Identify which cell holds the provided text, then report its [x, y] central coordinate. 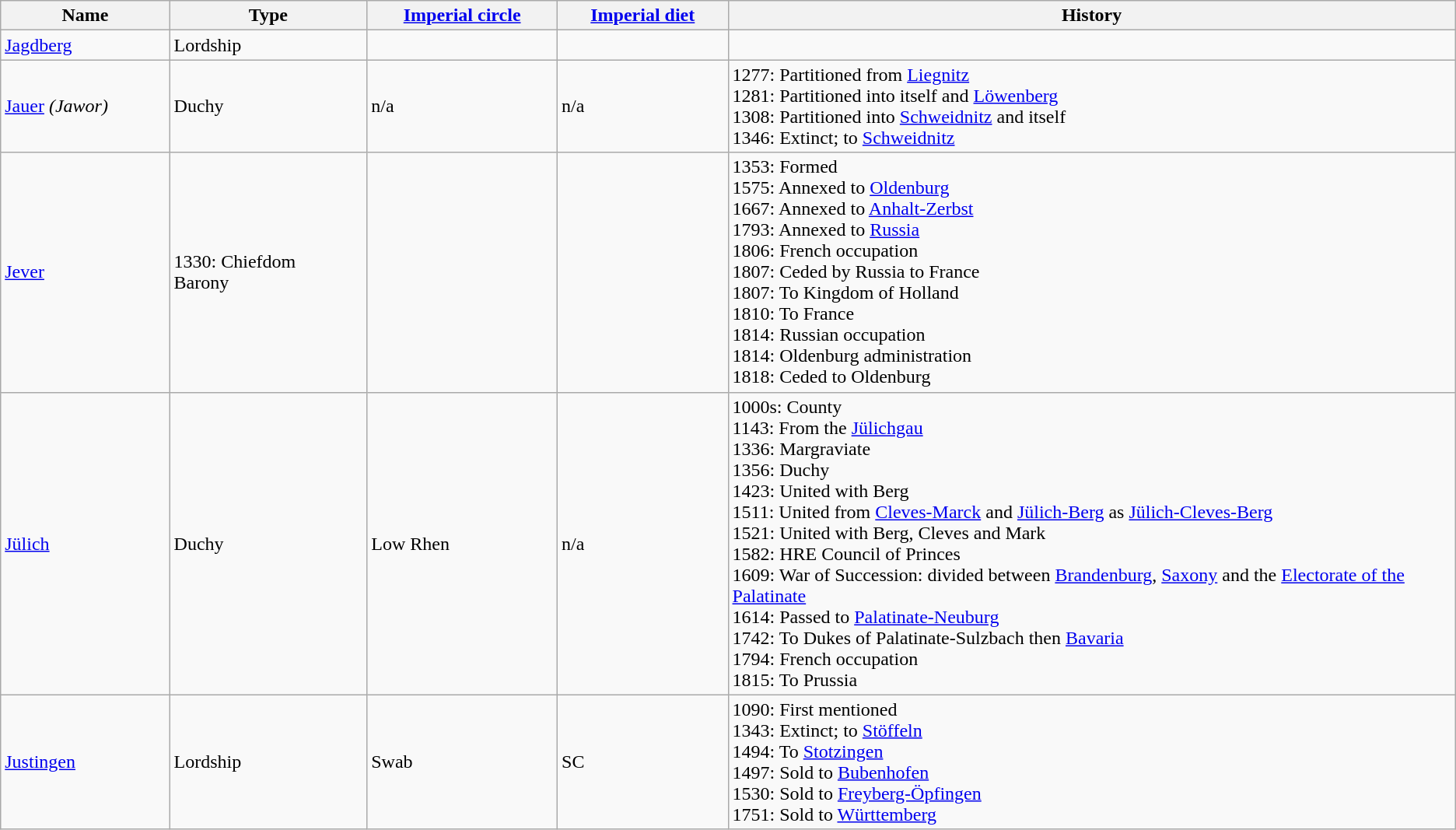
Jauer (Jawor) [86, 106]
1090: First mentioned1343: Extinct; to Stöffeln1494: To Stotzingen1497: Sold to Bubenhofen1530: Sold to Freyberg-Öpfingen1751: Sold to Württemberg [1092, 762]
History [1092, 16]
1277: Partitioned from Liegnitz1281: Partitioned into itself and Löwenberg1308: Partitioned into Schweidnitz and itself1346: Extinct; to Schweidnitz [1092, 106]
Jagdberg [86, 45]
Type [268, 16]
Jülich [86, 543]
Low Rhen [462, 543]
Justingen [86, 762]
Imperial circle [462, 16]
Imperial diet [642, 16]
1330: ChiefdomBarony [268, 272]
Jever [86, 272]
SC [642, 762]
Name [86, 16]
Swab [462, 762]
